Provide the (X, Y) coordinate of the cell's center where the given text is located.  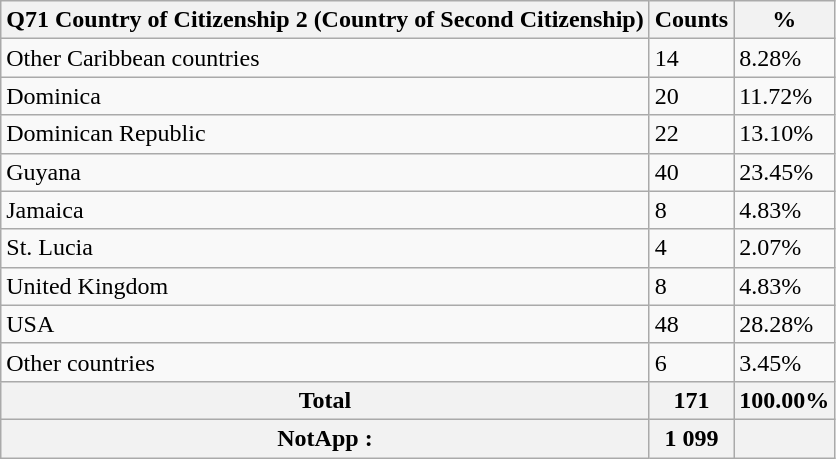
20 (691, 96)
13.10% (784, 134)
14 (691, 58)
St. Lucia (325, 248)
22 (691, 134)
4 (691, 248)
48 (691, 324)
United Kingdom (325, 286)
Total (325, 400)
Q71 Country of Citizenship 2 (Country of Second Citizenship) (325, 20)
100.00% (784, 400)
3.45% (784, 362)
Dominica (325, 96)
% (784, 20)
NotApp : (325, 438)
Other Caribbean countries (325, 58)
Other countries (325, 362)
8.28% (784, 58)
Counts (691, 20)
171 (691, 400)
USA (325, 324)
Jamaica (325, 210)
28.28% (784, 324)
40 (691, 172)
23.45% (784, 172)
11.72% (784, 96)
Guyana (325, 172)
1 099 (691, 438)
Dominican Republic (325, 134)
6 (691, 362)
2.07% (784, 248)
